Return the (x, y) coordinate for the center point of the cell that contains the specified text.  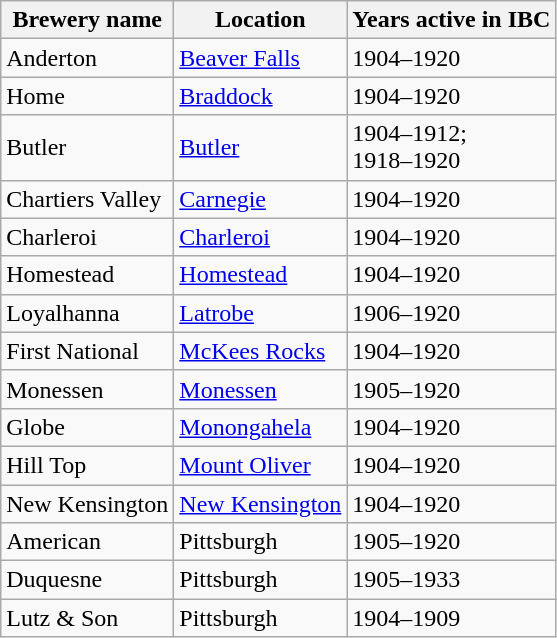
1905–1933 (452, 580)
McKees Rocks (260, 351)
Monongahela (260, 427)
Mount Oliver (260, 465)
Home (88, 96)
Brewery name (88, 20)
Carnegie (260, 199)
Beaver Falls (260, 58)
American (88, 542)
Duquesne (88, 580)
Globe (88, 427)
1904–1909 (452, 618)
1906–1920 (452, 313)
Years active in IBC (452, 20)
Anderton (88, 58)
Chartiers Valley (88, 199)
Location (260, 20)
Hill Top (88, 465)
First National (88, 351)
Lutz & Son (88, 618)
Loyalhanna (88, 313)
1904–1912;1918–1920 (452, 148)
Braddock (260, 96)
Latrobe (260, 313)
